Locate the cell with the specified text and output its [X, Y] center coordinate. 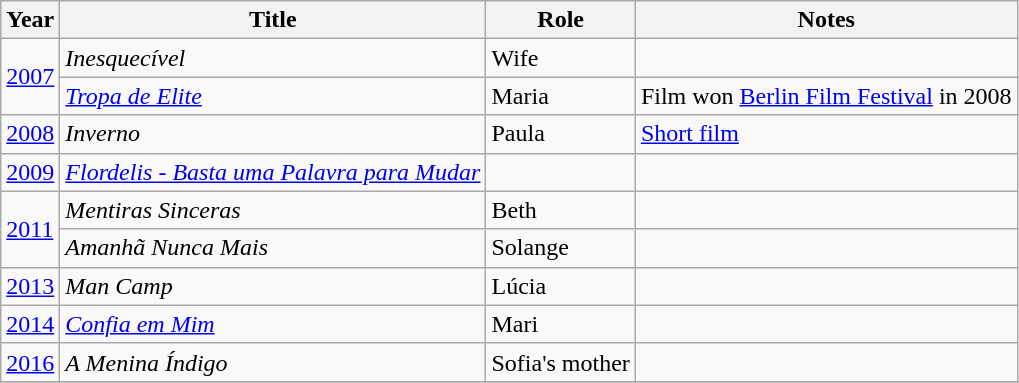
Year [30, 20]
Mari [560, 324]
Beth [560, 210]
Solange [560, 248]
Lúcia [560, 286]
Mentiras Sinceras [273, 210]
Sofia's mother [560, 362]
2014 [30, 324]
Short film [826, 134]
Maria [560, 96]
Wife [560, 58]
Title [273, 20]
2016 [30, 362]
Role [560, 20]
2009 [30, 172]
2011 [30, 229]
Confia em Mim [273, 324]
Man Camp [273, 286]
2007 [30, 77]
Paula [560, 134]
Tropa de Elite [273, 96]
Film won Berlin Film Festival in 2008 [826, 96]
Amanhã Nunca Mais [273, 248]
Inverno [273, 134]
A Menina Índigo [273, 362]
Flordelis - Basta uma Palavra para Mudar [273, 172]
2008 [30, 134]
Inesquecível [273, 58]
Notes [826, 20]
2013 [30, 286]
